Detect which cell encompasses the target text, then output its (x, y) center coordinate. 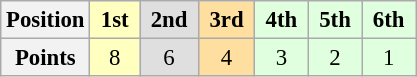
4 (226, 58)
3 (282, 58)
8 (115, 58)
Position (46, 20)
3rd (226, 20)
4th (282, 20)
5th (335, 20)
6th (389, 20)
1 (389, 58)
2 (335, 58)
Points (46, 58)
6 (170, 58)
1st (115, 20)
2nd (170, 20)
